Output the [X, Y] coordinate of the center of the cell containing the given text.  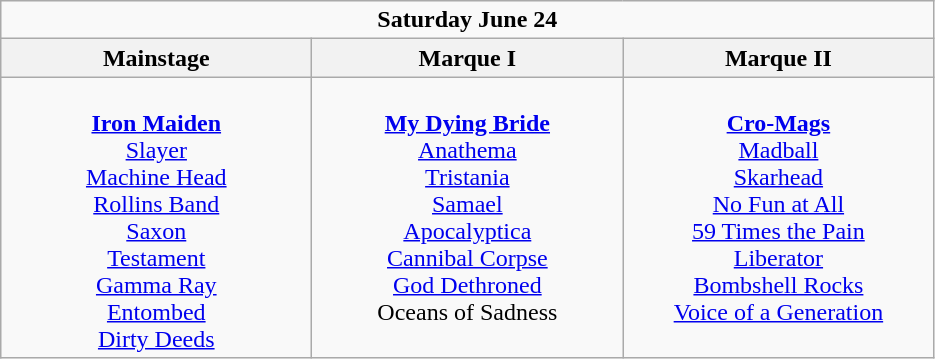
Marque I [468, 58]
Cro-Mags Madball Skarhead No Fun at All 59 Times the Pain Liberator Bombshell Rocks Voice of a Generation [778, 218]
My Dying Bride Anathema Tristania Samael Apocalyptica Cannibal Corpse God Dethroned Oceans of Sadness [468, 218]
Iron Maiden Slayer Machine Head Rollins Band Saxon Testament Gamma Ray Entombed Dirty Deeds [156, 218]
Marque II [778, 58]
Saturday June 24 [468, 20]
Mainstage [156, 58]
